Scan for the cell matching the given text and deliver its [X, Y] coordinate at center. 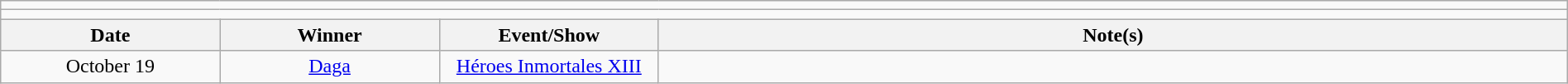
October 19 [111, 67]
Héroes Inmortales XIII [549, 67]
Note(s) [1113, 35]
Date [111, 35]
Event/Show [549, 35]
Winner [329, 35]
Daga [329, 67]
